Determine the [x, y] coordinate at the center of the cell enclosing the given text.  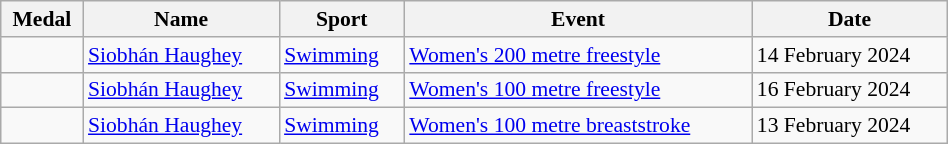
Date [850, 19]
14 February 2024 [850, 55]
16 February 2024 [850, 90]
Women's 100 metre breaststroke [578, 126]
13 February 2024 [850, 126]
Medal [42, 19]
Event [578, 19]
Sport [342, 19]
Women's 100 metre freestyle [578, 90]
Women's 200 metre freestyle [578, 55]
Name [181, 19]
